Return the (X, Y) coordinate for the center point of the cell that contains the specified text.  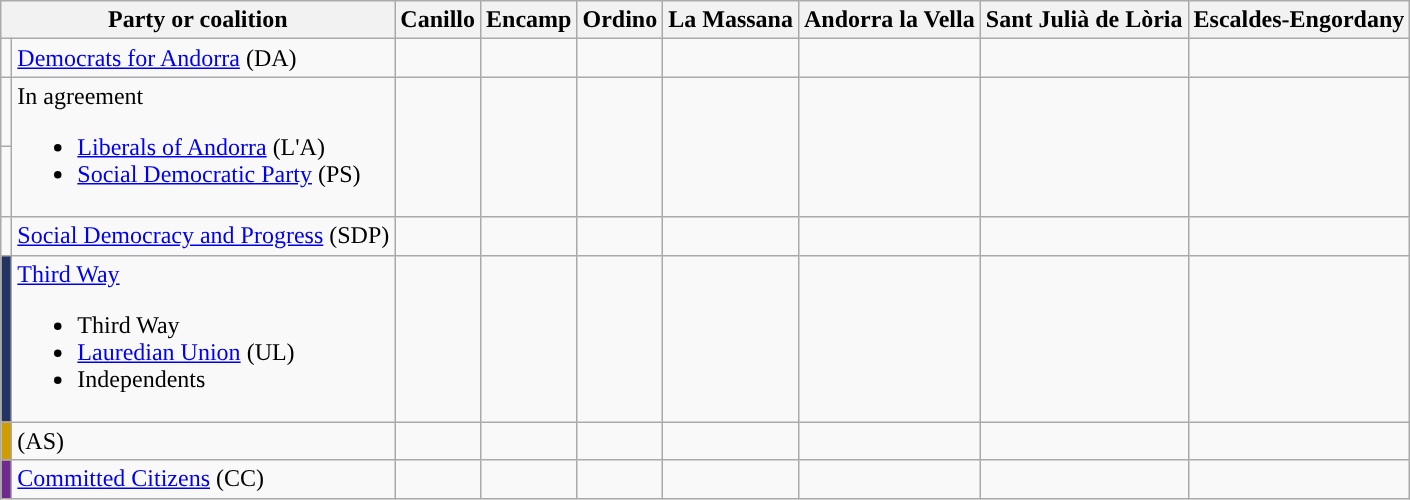
(AS) (204, 441)
Third WayThird WayLauredian Union (UL)Independents (204, 338)
Social Democracy and Progress (SDP) (204, 236)
Encamp (529, 20)
Andorra la Vella (889, 20)
Sant Julià de Lòria (1084, 20)
Democrats for Andorra (DA) (204, 58)
Committed Citizens (CC) (204, 479)
Party or coalition (198, 20)
Escaldes-Engordany (1299, 20)
Canillo (438, 20)
In agreementLiberals of Andorra (L'A)Social Democratic Party (PS) (204, 147)
Ordino (620, 20)
La Massana (731, 20)
